Output the [X, Y] coordinate of the center of the cell containing the given text.  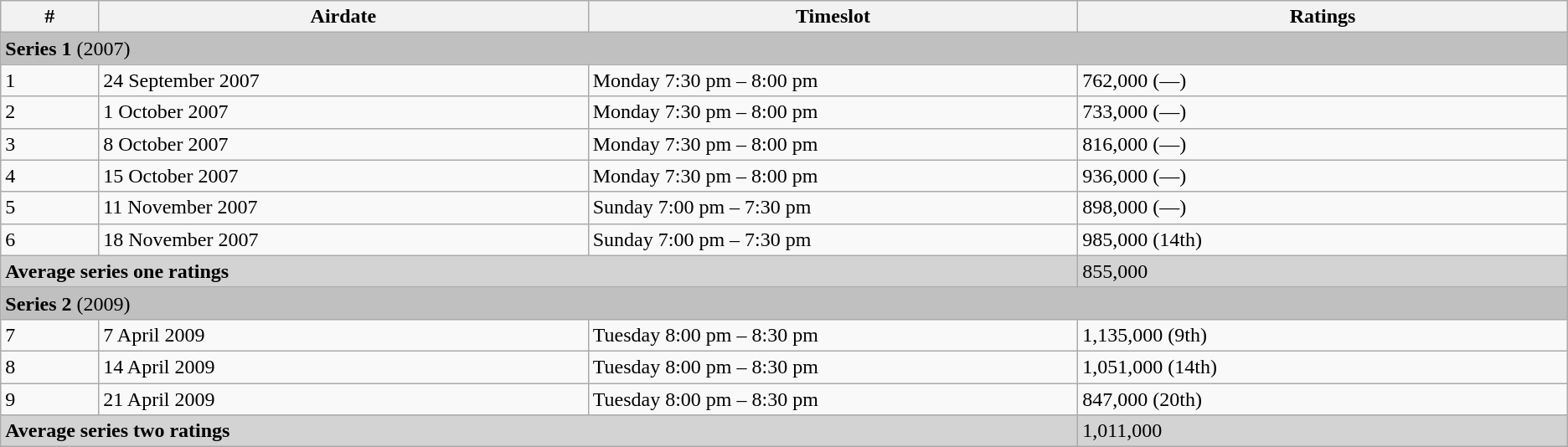
3 [50, 144]
9 [50, 399]
15 October 2007 [343, 176]
4 [50, 176]
985,000 (14th) [1323, 239]
24 September 2007 [343, 80]
Timeslot [833, 17]
733,000 (—) [1323, 112]
7 April 2009 [343, 335]
Series 1 (2007) [784, 49]
Average series one ratings [539, 271]
Average series two ratings [539, 431]
8 [50, 367]
1,051,000 (14th) [1323, 367]
6 [50, 239]
5 [50, 208]
Airdate [343, 17]
11 November 2007 [343, 208]
762,000 (—) [1323, 80]
936,000 (—) [1323, 176]
21 April 2009 [343, 399]
8 October 2007 [343, 144]
898,000 (—) [1323, 208]
1,011,000 [1323, 431]
14 April 2009 [343, 367]
# [50, 17]
1,135,000 (9th) [1323, 335]
847,000 (20th) [1323, 399]
2 [50, 112]
7 [50, 335]
Series 2 (2009) [784, 303]
18 November 2007 [343, 239]
1 [50, 80]
1 October 2007 [343, 112]
Ratings [1323, 17]
816,000 (—) [1323, 144]
855,000 [1323, 271]
